Determine the (x, y) coordinate at the center of the cell enclosing the given text.  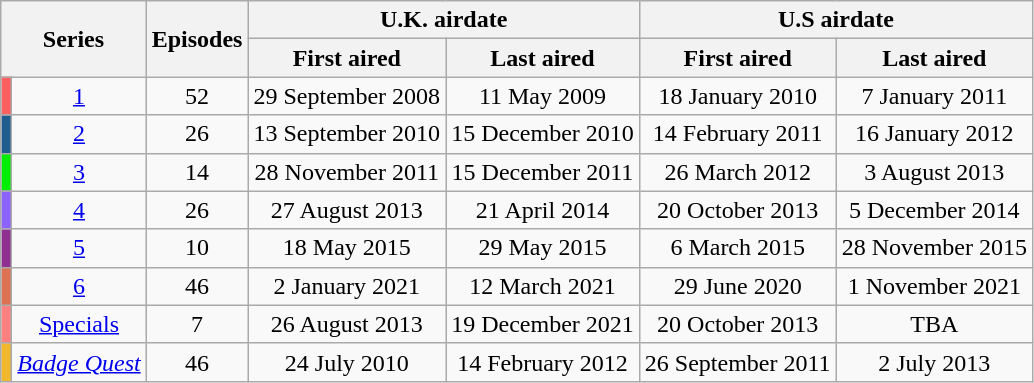
28 November 2015 (934, 248)
29 September 2008 (347, 96)
1 (79, 96)
18 January 2010 (738, 96)
2 (79, 134)
10 (197, 248)
14 February 2011 (738, 134)
7 January 2011 (934, 96)
11 May 2009 (543, 96)
14 February 2012 (543, 362)
4 (79, 210)
29 May 2015 (543, 248)
26 August 2013 (347, 324)
28 November 2011 (347, 172)
U.K. airdate (444, 20)
2 January 2021 (347, 286)
18 May 2015 (347, 248)
29 June 2020 (738, 286)
U.S airdate (836, 20)
5 (79, 248)
15 December 2011 (543, 172)
15 December 2010 (543, 134)
24 July 2010 (347, 362)
Badge Quest (79, 362)
27 August 2013 (347, 210)
2 July 2013 (934, 362)
5 December 2014 (934, 210)
6 (79, 286)
TBA (934, 324)
26 March 2012 (738, 172)
7 (197, 324)
1 November 2021 (934, 286)
Specials (79, 324)
Series (74, 39)
26 September 2011 (738, 362)
19 December 2021 (543, 324)
13 September 2010 (347, 134)
21 April 2014 (543, 210)
6 March 2015 (738, 248)
52 (197, 96)
12 March 2021 (543, 286)
Episodes (197, 39)
3 August 2013 (934, 172)
14 (197, 172)
16 January 2012 (934, 134)
3 (79, 172)
